Find where the given text appears and provide that cell's center as (X, Y) coordinate. 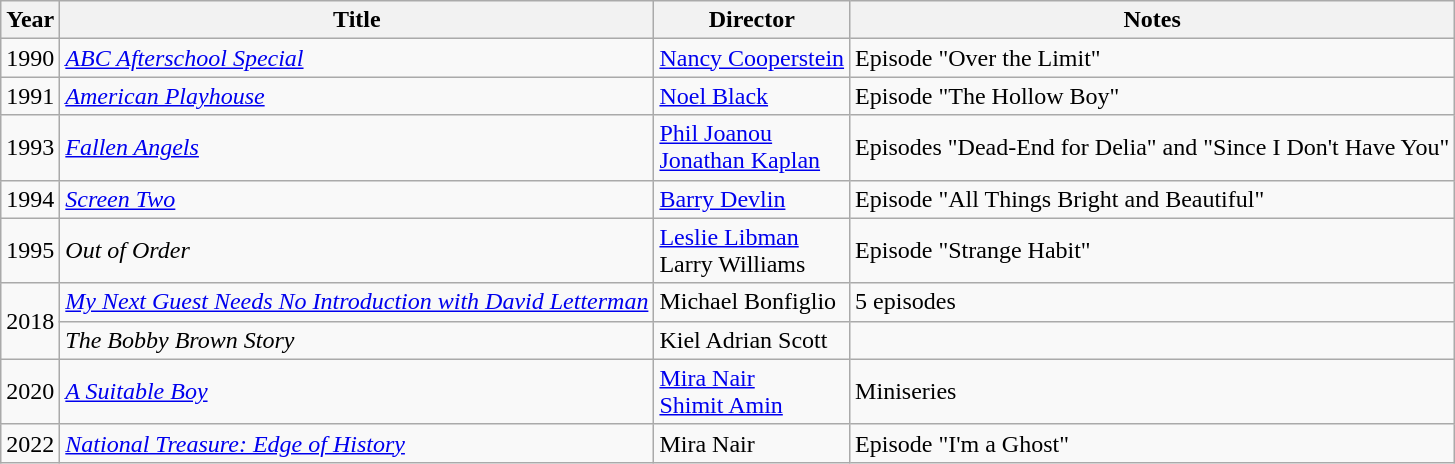
Episodes "Dead-End for Delia" and "Since I Don't Have You" (1152, 148)
Miniseries (1152, 392)
Fallen Angels (357, 148)
National Treasure: Edge of History (357, 443)
1990 (30, 58)
Episode "Over the Limit" (1152, 58)
ABC Afterschool Special (357, 58)
Episode "All Things Bright and Beautiful" (1152, 199)
Out of Order (357, 250)
A Suitable Boy (357, 392)
Title (357, 20)
Screen Two (357, 199)
American Playhouse (357, 96)
Michael Bonfiglio (752, 302)
Episode "I'm a Ghost" (1152, 443)
Episode "The Hollow Boy" (1152, 96)
Year (30, 20)
1991 (30, 96)
Leslie LibmanLarry Williams (752, 250)
Phil JoanouJonathan Kaplan (752, 148)
My Next Guest Needs No Introduction with David Letterman (357, 302)
1993 (30, 148)
Episode "Strange Habit" (1152, 250)
Nancy Cooperstein (752, 58)
2020 (30, 392)
Barry Devlin (752, 199)
Noel Black (752, 96)
Notes (1152, 20)
2018 (30, 321)
Mira NairShimit Amin (752, 392)
The Bobby Brown Story (357, 340)
Kiel Adrian Scott (752, 340)
1995 (30, 250)
5 episodes (1152, 302)
2022 (30, 443)
Mira Nair (752, 443)
Director (752, 20)
1994 (30, 199)
